Provide the [x, y] coordinate of the cell's center where the given text is located.  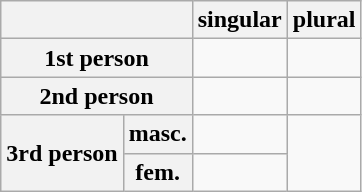
1st person [96, 58]
plural [324, 20]
fem. [158, 172]
singular [240, 20]
masc. [158, 134]
3rd person [62, 153]
2nd person [96, 96]
